From the cell containing the given text, extract its center point as [X, Y] coordinate. 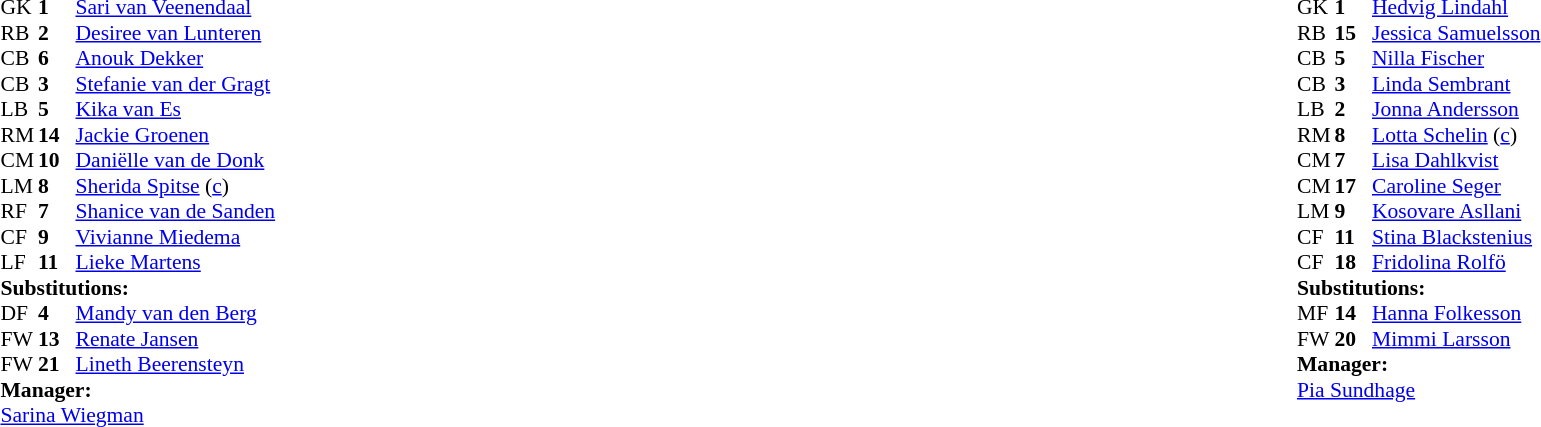
10 [57, 161]
Renate Jansen [176, 339]
Jessica Samuelsson [1456, 33]
DF [19, 313]
Kika van Es [176, 109]
Shanice van de Sanden [176, 211]
Jackie Groenen [176, 135]
15 [1353, 33]
Mandy van den Berg [176, 313]
Desiree van Lunteren [176, 33]
LF [19, 263]
MF [1316, 313]
6 [57, 59]
Nilla Fischer [1456, 59]
Daniëlle van de Donk [176, 161]
20 [1353, 339]
17 [1353, 186]
13 [57, 339]
Caroline Seger [1456, 186]
Pia Sundhage [1418, 390]
Sherida Spitse (c) [176, 186]
18 [1353, 263]
21 [57, 365]
Jonna Andersson [1456, 109]
Stefanie van der Gragt [176, 84]
Hanna Folkesson [1456, 313]
Mimmi Larsson [1456, 339]
Lineth Beerensteyn [176, 365]
Fridolina Rolfö [1456, 263]
4 [57, 313]
Lieke Martens [176, 263]
Lotta Schelin (c) [1456, 135]
Stina Blackstenius [1456, 237]
Vivianne Miedema [176, 237]
Kosovare Asllani [1456, 211]
Anouk Dekker [176, 59]
RF [19, 211]
Lisa Dahlkvist [1456, 161]
Linda Sembrant [1456, 84]
